Extract the (x, y) coordinate from the center of the cell holding the provided text.  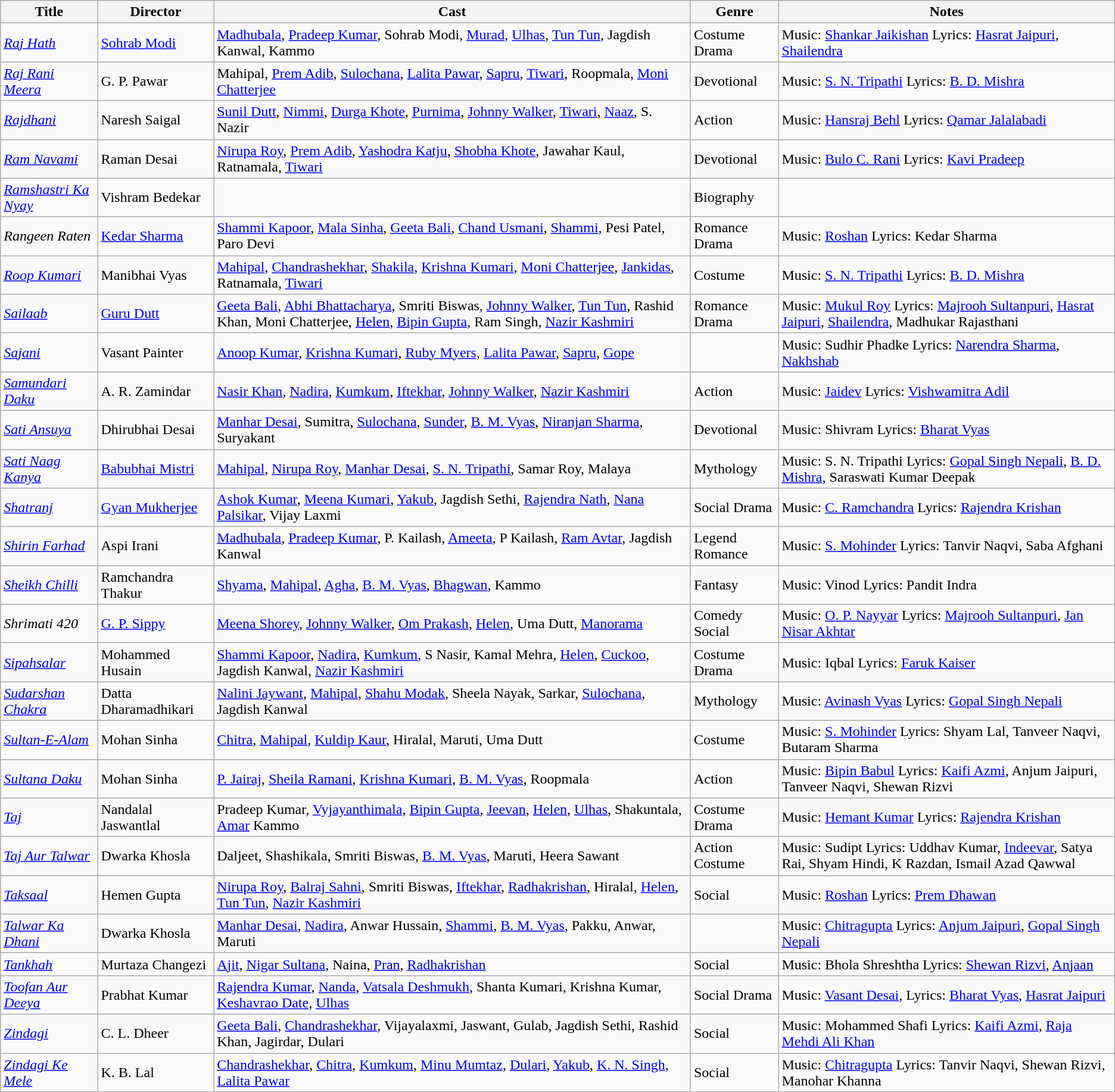
Aspi Irani (156, 547)
Biography (734, 198)
Gyan Mukherjee (156, 507)
Director (156, 12)
Shrimati 420 (49, 624)
Sipahsalar (49, 662)
Mahipal, Nirupa Roy, Manhar Desai, S. N. Tripathi, Samar Roy, Malaya (453, 468)
Legend Romance (734, 547)
Chandrashekhar, Chitra, Kumkum, Minu Mumtaz, Dulari, Yakub, K. N. Singh, Lalita Pawar (453, 1072)
Mahipal, Prem Adib, Sulochana, Lalita Pawar, Sapru, Tiwari, Roopmala, Moni Chatterjee (453, 81)
Manhar Desai, Sumitra, Sulochana, Sunder, B. M. Vyas, Niranjan Sharma, Suryakant (453, 430)
Manhar Desai, Nadira, Anwar Hussain, Shammi, B. M. Vyas, Pakku, Anwar, Maruti (453, 934)
Zindagi Ke Mele (49, 1072)
Murtaza Changezi (156, 964)
Music: Avinash Vyas Lyrics: Gopal Singh Nepali (946, 701)
Notes (946, 12)
Title (49, 12)
Ramchandra Thakur (156, 585)
Music: Sudipt Lyrics: Uddhav Kumar, Indeevar, Satya Rai, Shyam Hindi, K Razdan, Ismail Azad Qawwal (946, 856)
Sheikh Chilli (49, 585)
Comedy Social (734, 624)
Daljeet, Shashikala, Smriti Biswas, B. M. Vyas, Maruti, Heera Sawant (453, 856)
Rajendra Kumar, Nanda, Vatsala Deshmukh, Shanta Kumari, Krishna Kumar, Keshavrao Date, Ulhas (453, 994)
Music: C. Ramchandra Lyrics: Rajendra Krishan (946, 507)
Music: Mukul Roy Lyrics: Majrooh Sultanpuri, Hasrat Jaipuri, Shailendra, Madhukar Rajasthani (946, 313)
Music: Vasant Desai, Lyrics: Bharat Vyas, Hasrat Jaipuri (946, 994)
Taksaal (49, 894)
Music: S. Mohinder Lyrics: Tanvir Naqvi, Saba Afghani (946, 547)
Rajdhani (49, 120)
Music: Bipin Babul Lyrics: Kaifi Azmi, Anjum Jaipuri, Tanveer Naqvi, Shewan Rizvi (946, 779)
Taj (49, 817)
Music: S. N. Tripathi Lyrics: Gopal Singh Nepali, B. D. Mishra, Saraswati Kumar Deepak (946, 468)
Sultan-E-Alam (49, 740)
Taj Aur Talwar (49, 856)
Toofan Aur Deeya (49, 994)
G. P. Pawar (156, 81)
Nandalal Jaswantlal (156, 817)
Nirupa Roy, Balraj Sahni, Smriti Biswas, Iftekhar, Radhakrishan, Hiralal, Helen, Tun Tun, Nazir Kashmiri (453, 894)
Zindagi (49, 1034)
Music: Bhola Shreshtha Lyrics: Shewan Rizvi, Anjaan (946, 964)
Rangeen Raten (49, 236)
Cast (453, 12)
Music: Iqbal Lyrics: Faruk Kaiser (946, 662)
Tankhah (49, 964)
Manibhai Vyas (156, 275)
Nasir Khan, Nadira, Kumkum, Iftekhar, Johnny Walker, Nazir Kashmiri (453, 391)
Sultana Daku (49, 779)
Music: Shivram Lyrics: Bharat Vyas (946, 430)
Sati Ansuya (49, 430)
Dhirubhai Desai (156, 430)
Music: O. P. Nayyar Lyrics: Majrooh Sultanpuri, Jan Nisar Akhtar (946, 624)
Sunil Dutt, Nimmi, Durga Khote, Purnima, Johnny Walker, Tiwari, Naaz, S. Nazir (453, 120)
Raman Desai (156, 158)
Music: Shankar Jaikishan Lyrics: Hasrat Jaipuri, Shailendra (946, 43)
Shammi Kapoor, Mala Sinha, Geeta Bali, Chand Usmani, Shammi, Pesi Patel, Paro Devi (453, 236)
Shirin Farhad (49, 547)
Music: S. Mohinder Lyrics: Shyam Lal, Tanveer Naqvi, Butaram Sharma (946, 740)
Shyama, Mahipal, Agha, B. M. Vyas, Bhagwan, Kammo (453, 585)
Music: Jaidev Lyrics: Vishwamitra Adil (946, 391)
Babubhai Mistri (156, 468)
Sohrab Modi (156, 43)
Naresh Saigal (156, 120)
Ashok Kumar, Meena Kumari, Yakub, Jagdish Sethi, Rajendra Nath, Nana Palsikar, Vijay Laxmi (453, 507)
Music: Hansraj Behl Lyrics: Qamar Jalalabadi (946, 120)
Genre (734, 12)
Music: Vinod Lyrics: Pandit Indra (946, 585)
Music: Roshan Lyrics: Prem Dhawan (946, 894)
Sajani (49, 352)
Hemen Gupta (156, 894)
Ram Navami (49, 158)
K. B. Lal (156, 1072)
Datta Dharamadhikari (156, 701)
Geeta Bali, Abhi Bhattacharya, Smriti Biswas, Johnny Walker, Tun Tun, Rashid Khan, Moni Chatterjee, Helen, Bipin Gupta, Ram Singh, Nazir Kashmiri (453, 313)
Music: Sudhir Phadke Lyrics: Narendra Sharma, Nakhshab (946, 352)
Talwar Ka Dhani (49, 934)
Raj Hath (49, 43)
Kedar Sharma (156, 236)
Guru Dutt (156, 313)
C. L. Dheer (156, 1034)
Ajit, Nigar Sultana, Naina, Pran, Radhakrishan (453, 964)
Geeta Bali, Chandrashekhar, Vijayalaxmi, Jaswant, Gulab, Jagdish Sethi, Rashid Khan, Jagirdar, Dulari (453, 1034)
Roop Kumari (49, 275)
Music: Chitragupta Lyrics: Tanvir Naqvi, Shewan Rizvi, Manohar Khanna (946, 1072)
Music: Roshan Lyrics: Kedar Sharma (946, 236)
Sailaab (49, 313)
Raj Rani Meera (49, 81)
Vasant Painter (156, 352)
P. Jairaj, Sheila Ramani, Krishna Kumari, B. M. Vyas, Roopmala (453, 779)
Pradeep Kumar, Vyjayanthimala, Bipin Gupta, Jeevan, Helen, Ulhas, Shakuntala, Amar Kammo (453, 817)
Music: Bulo C. Rani Lyrics: Kavi Pradeep (946, 158)
Samundari Daku (49, 391)
Music: Chitragupta Lyrics: Anjum Jaipuri, Gopal Singh Nepali (946, 934)
Nirupa Roy, Prem Adib, Yashodra Katju, Shobha Khote, Jawahar Kaul, Ratnamala, Tiwari (453, 158)
Sudarshan Chakra (49, 701)
Meena Shorey, Johnny Walker, Om Prakash, Helen, Uma Dutt, Manorama (453, 624)
Anoop Kumar, Krishna Kumari, Ruby Myers, Lalita Pawar, Sapru, Gope (453, 352)
Fantasy (734, 585)
A. R. Zamindar (156, 391)
Shatranj (49, 507)
Madhubala, Pradeep Kumar, Sohrab Modi, Murad, Ulhas, Tun Tun, Jagdish Kanwal, Kammo (453, 43)
Music: Hemant Kumar Lyrics: Rajendra Krishan (946, 817)
Mohammed Husain (156, 662)
Mahipal, Chandrashekhar, Shakila, Krishna Kumari, Moni Chatterjee, Jankidas, Ratnamala, Tiwari (453, 275)
Chitra, Mahipal, Kuldip Kaur, Hiralal, Maruti, Uma Dutt (453, 740)
Shammi Kapoor, Nadira, Kumkum, S Nasir, Kamal Mehra, Helen, Cuckoo, Jagdish Kanwal, Nazir Kashmiri (453, 662)
Madhubala, Pradeep Kumar, P. Kailash, Ameeta, P Kailash, Ram Avtar, Jagdish Kanwal (453, 547)
G. P. Sippy (156, 624)
Nalini Jaywant, Mahipal, Shahu Modak, Sheela Nayak, Sarkar, Sulochana, Jagdish Kanwal (453, 701)
Music: Mohammed Shafi Lyrics: Kaifi Azmi, Raja Mehdi Ali Khan (946, 1034)
Sati Naag Kanya (49, 468)
Ramshastri Ka Nyay (49, 198)
Vishram Bedekar (156, 198)
Action Costume (734, 856)
Prabhat Kumar (156, 994)
